For the text-containing cell, return its midpoint in [X, Y] coordinate format. 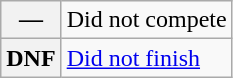
Did not compete [146, 20]
— [31, 20]
Did not finish [146, 58]
DNF [31, 58]
